Scan for the cell matching the given text and deliver its (X, Y) coordinate at center. 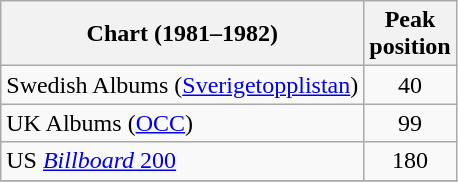
180 (410, 161)
Swedish Albums (Sverigetopplistan) (182, 85)
40 (410, 85)
UK Albums (OCC) (182, 123)
US Billboard 200 (182, 161)
Chart (1981–1982) (182, 34)
Peakposition (410, 34)
99 (410, 123)
